Determine the [x, y] coordinate at the center of the cell enclosing the given text.  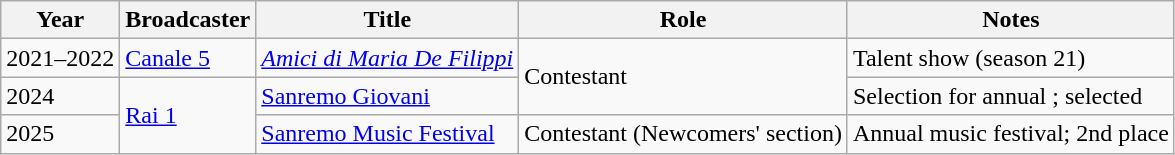
Title [388, 20]
Contestant [684, 77]
2021–2022 [60, 58]
Amici di Maria De Filippi [388, 58]
Notes [1010, 20]
Annual music festival; 2nd place [1010, 134]
Role [684, 20]
Contestant (Newcomers' section) [684, 134]
Talent show (season 21) [1010, 58]
Year [60, 20]
Rai 1 [188, 115]
Broadcaster [188, 20]
Selection for annual ; selected [1010, 96]
Sanremo Giovani [388, 96]
2025 [60, 134]
Canale 5 [188, 58]
2024 [60, 96]
Sanremo Music Festival [388, 134]
